Detect which cell encompasses the target text, then output its [x, y] center coordinate. 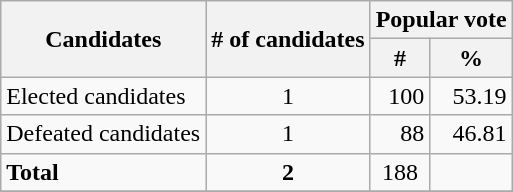
100 [400, 96]
Candidates [104, 39]
Defeated candidates [104, 134]
2 [288, 172]
46.81 [471, 134]
88 [400, 134]
# of candidates [288, 39]
# [400, 58]
Total [104, 172]
Popular vote [441, 20]
188 [400, 172]
Elected candidates [104, 96]
53.19 [471, 96]
% [471, 58]
